Search for the cell housing the specified text and yield its (X, Y) center coordinate. 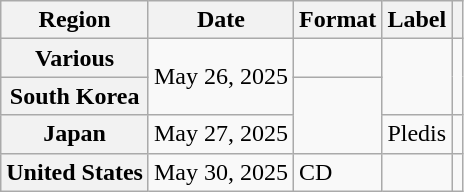
Region (75, 20)
May 30, 2025 (220, 172)
South Korea (75, 96)
May 27, 2025 (220, 134)
Japan (75, 134)
CD (338, 172)
Pledis (417, 134)
Format (338, 20)
Various (75, 58)
United States (75, 172)
Label (417, 20)
Date (220, 20)
May 26, 2025 (220, 77)
